Determine the (X, Y) coordinate at the center of the cell enclosing the given text.  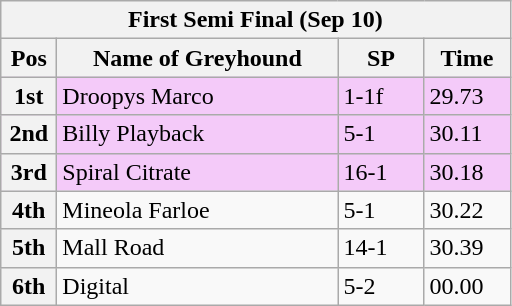
2nd (29, 134)
30.39 (467, 248)
Name of Greyhound (198, 58)
3rd (29, 172)
30.22 (467, 210)
5th (29, 248)
5-2 (381, 286)
Billy Playback (198, 134)
1-1f (381, 96)
Droopys Marco (198, 96)
SP (381, 58)
Mineola Farloe (198, 210)
1st (29, 96)
4th (29, 210)
30.18 (467, 172)
Pos (29, 58)
16-1 (381, 172)
29.73 (467, 96)
Spiral Citrate (198, 172)
6th (29, 286)
Digital (198, 286)
00.00 (467, 286)
First Semi Final (Sep 10) (256, 20)
30.11 (467, 134)
Mall Road (198, 248)
Time (467, 58)
14-1 (381, 248)
